Scan for the cell matching the given text and deliver its (x, y) coordinate at center. 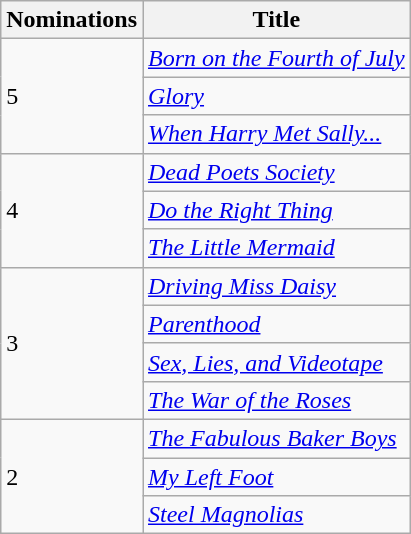
Steel Magnolias (276, 515)
When Harry Met Sally... (276, 134)
Dead Poets Society (276, 172)
3 (72, 343)
Glory (276, 96)
Nominations (72, 20)
Born on the Fourth of July (276, 58)
4 (72, 210)
Do the Right Thing (276, 210)
Title (276, 20)
5 (72, 96)
My Left Foot (276, 477)
Sex, Lies, and Videotape (276, 362)
The Fabulous Baker Boys (276, 438)
Parenthood (276, 324)
The War of the Roses (276, 400)
2 (72, 476)
The Little Mermaid (276, 248)
Driving Miss Daisy (276, 286)
